Extract the [x, y] coordinate from the center of the cell holding the provided text.  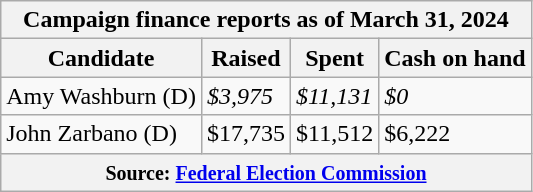
Raised [246, 58]
Amy Washburn (D) [102, 96]
$0 [455, 96]
Cash on hand [455, 58]
Source: Federal Election Commission [266, 172]
John Zarbano (D) [102, 134]
Candidate [102, 58]
Campaign finance reports as of March 31, 2024 [266, 20]
$11,512 [334, 134]
$3,975 [246, 96]
Spent [334, 58]
$17,735 [246, 134]
$6,222 [455, 134]
$11,131 [334, 96]
